Pinpoint the cell where the given text exists, returning its [x, y] midpoint coordinate. 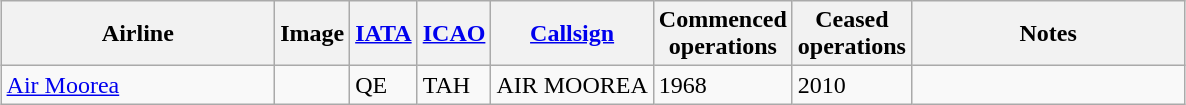
1968 [722, 85]
2010 [852, 85]
Callsign [572, 34]
IATA [384, 34]
ICAO [454, 34]
TAH [454, 85]
QE [384, 85]
Image [312, 34]
Notes [1048, 34]
Commencedoperations [722, 34]
Airline [138, 34]
Ceasedoperations [852, 34]
Air Moorea [138, 85]
AIR MOOREA [572, 85]
